Provide the (X, Y) coordinate of the cell's center where the given text is located.  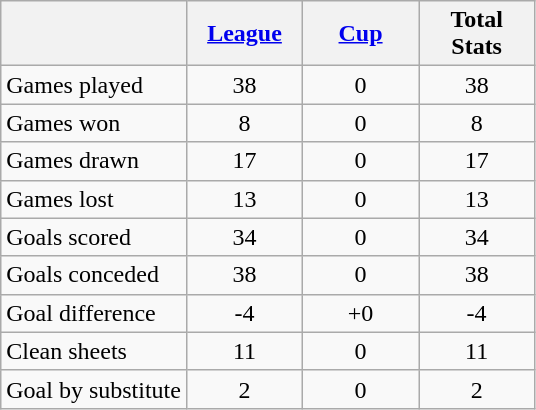
Games played (94, 85)
Games lost (94, 199)
Games drawn (94, 161)
Goals scored (94, 237)
Goals conceded (94, 275)
Goal by substitute (94, 389)
League (244, 34)
+0 (361, 313)
Cup (361, 34)
Clean sheets (94, 351)
Goal difference (94, 313)
Total Stats (477, 34)
Games won (94, 123)
